Provide the (x, y) coordinate of the cell's center where the given text is located.  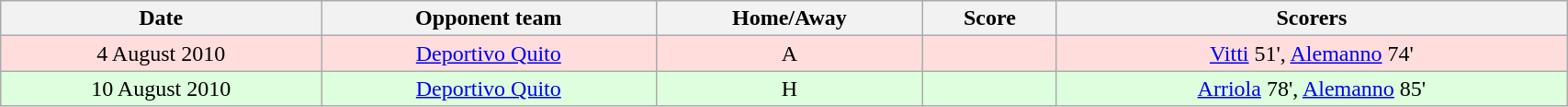
4 August 2010 (162, 53)
Home/Away (790, 18)
H (790, 89)
Arriola 78', Alemanno 85' (1312, 89)
Opponent team (489, 18)
10 August 2010 (162, 89)
Vitti 51', Alemanno 74' (1312, 53)
Date (162, 18)
A (790, 53)
Score (990, 18)
Scorers (1312, 18)
